Find where the given text appears and provide that cell's center as (X, Y) coordinate. 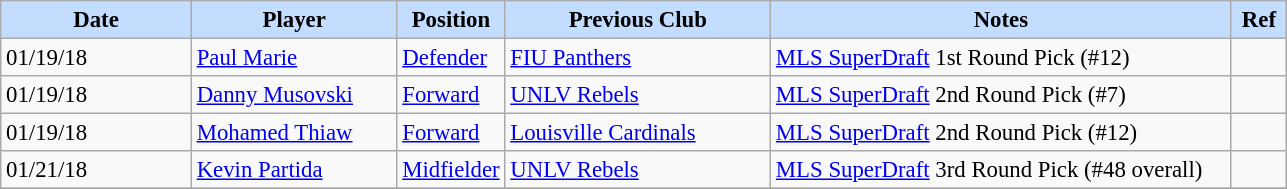
Ref (1259, 20)
01/21/18 (96, 170)
Position (451, 20)
MLS SuperDraft 2nd Round Pick (#7) (1002, 95)
Danny Musovski (294, 95)
Louisville Cardinals (638, 133)
MLS SuperDraft 3rd Round Pick (#48 overall) (1002, 170)
Player (294, 20)
Date (96, 20)
Paul Marie (294, 58)
Previous Club (638, 20)
Mohamed Thiaw (294, 133)
Midfielder (451, 170)
Kevin Partida (294, 170)
Defender (451, 58)
MLS SuperDraft 2nd Round Pick (#12) (1002, 133)
MLS SuperDraft 1st Round Pick (#12) (1002, 58)
Notes (1002, 20)
FIU Panthers (638, 58)
